From the cell containing the given text, extract its center point as [x, y] coordinate. 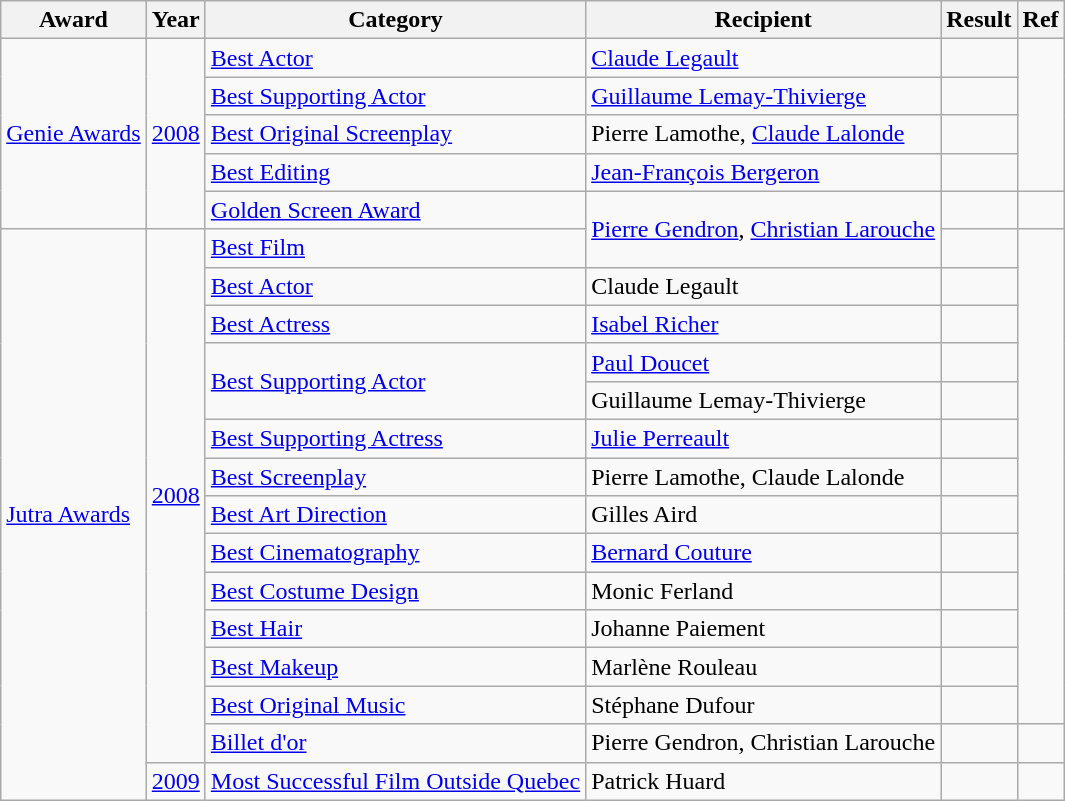
Gilles Aird [764, 515]
Golden Screen Award [395, 210]
Best Editing [395, 172]
2009 [176, 781]
Billet d'or [395, 743]
Best Hair [395, 629]
Jean-François Bergeron [764, 172]
Best Original Music [395, 705]
Best Makeup [395, 667]
Best Actress [395, 324]
Best Original Screenplay [395, 134]
Best Cinematography [395, 553]
Monic Ferland [764, 591]
Marlène Rouleau [764, 667]
Patrick Huard [764, 781]
Best Screenplay [395, 477]
Jutra Awards [74, 514]
Recipient [764, 20]
Bernard Couture [764, 553]
Julie Perreault [764, 438]
Best Film [395, 248]
Result [979, 20]
Award [74, 20]
Best Supporting Actress [395, 438]
Genie Awards [74, 134]
Year [176, 20]
Isabel Richer [764, 324]
Best Costume Design [395, 591]
Most Successful Film Outside Quebec [395, 781]
Ref [1040, 20]
Johanne Paiement [764, 629]
Best Art Direction [395, 515]
Stéphane Dufour [764, 705]
Paul Doucet [764, 362]
Category [395, 20]
